Locate the cell with the specified text and output its [x, y] center coordinate. 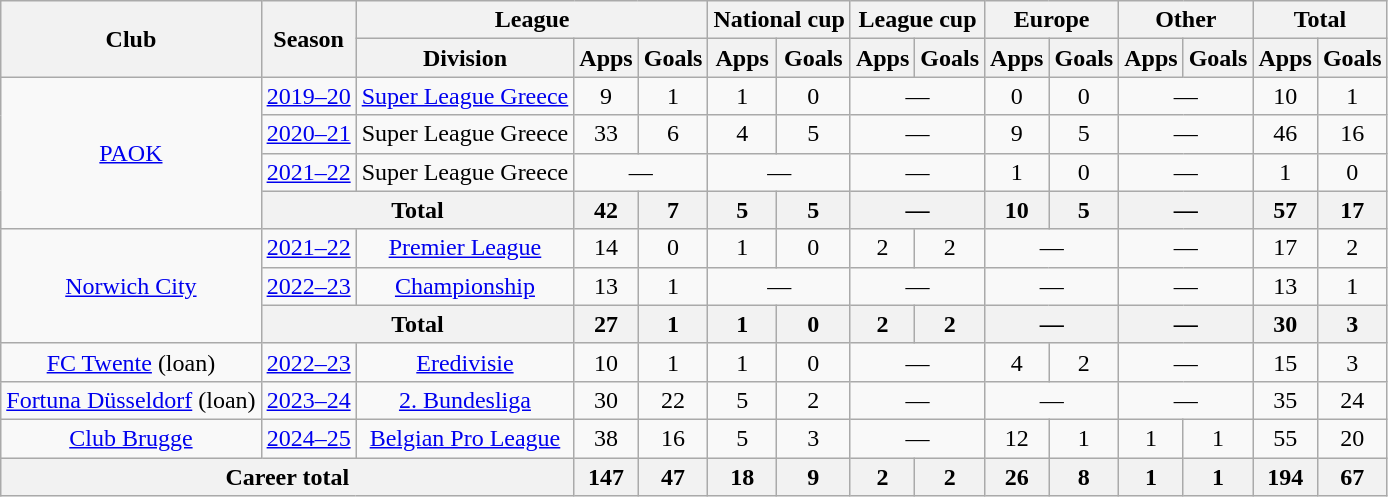
Premier League [465, 248]
League [532, 20]
6 [673, 134]
Club Brugge [131, 438]
15 [1285, 362]
55 [1285, 438]
42 [606, 210]
46 [1285, 134]
67 [1352, 477]
20 [1352, 438]
Europe [1052, 20]
8 [1084, 477]
2020–21 [308, 134]
2024–25 [308, 438]
14 [606, 248]
Season [308, 39]
194 [1285, 477]
47 [673, 477]
12 [1017, 438]
2019–20 [308, 96]
Career total [288, 477]
22 [673, 400]
38 [606, 438]
Belgian Pro League [465, 438]
National cup [779, 20]
147 [606, 477]
7 [673, 210]
26 [1017, 477]
Eredivisie [465, 362]
League cup [917, 20]
Other [1186, 20]
24 [1352, 400]
FC Twente (loan) [131, 362]
PAOK [131, 153]
57 [1285, 210]
27 [606, 324]
Division [465, 58]
Championship [465, 286]
2023–24 [308, 400]
Fortuna Düsseldorf (loan) [131, 400]
18 [742, 477]
Club [131, 39]
35 [1285, 400]
Norwich City [131, 286]
2. Bundesliga [465, 400]
33 [606, 134]
